Determine the [x, y] coordinate at the center of the cell enclosing the given text.  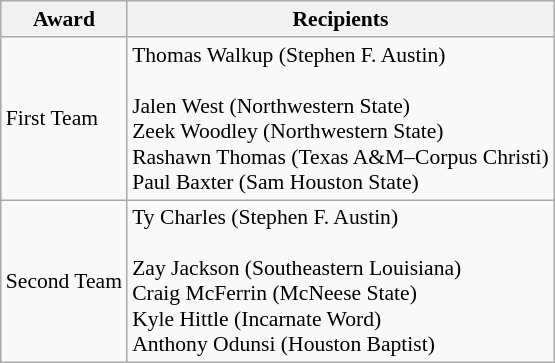
Award [64, 19]
Recipients [340, 19]
First Team [64, 118]
Second Team [64, 282]
